Search for the cell housing the specified text and yield its (x, y) center coordinate. 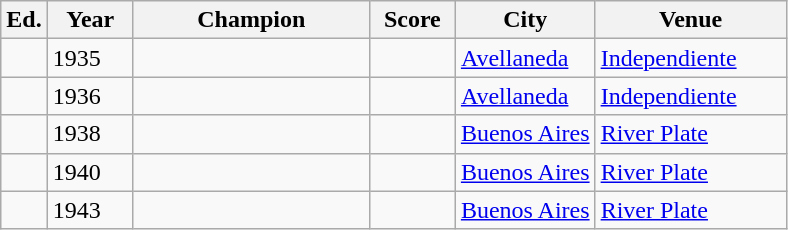
City (525, 20)
Champion (251, 20)
Score (412, 20)
Ed. (24, 20)
1935 (90, 58)
1936 (90, 96)
Year (90, 20)
1938 (90, 134)
1940 (90, 172)
1943 (90, 210)
Venue (690, 20)
